From the cell containing the given text, extract its center point as [X, Y] coordinate. 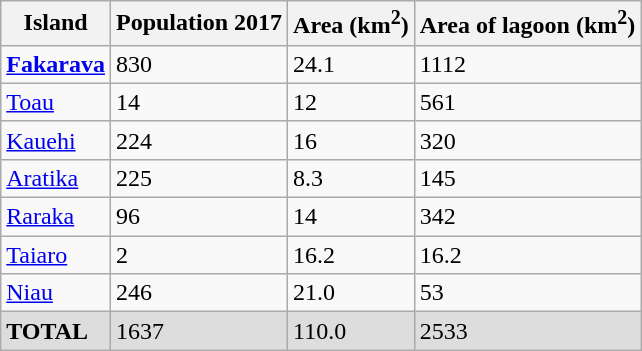
224 [198, 140]
Area (km2) [352, 24]
Taiaro [56, 255]
Fakarava [56, 64]
145 [528, 178]
Island [56, 24]
Kauehi [56, 140]
2 [198, 255]
342 [528, 217]
Niau [56, 293]
561 [528, 102]
830 [198, 64]
2533 [528, 331]
8.3 [352, 178]
TOTAL [56, 331]
246 [198, 293]
Toau [56, 102]
1112 [528, 64]
53 [528, 293]
12 [352, 102]
320 [528, 140]
Raraka [56, 217]
16 [352, 140]
21.0 [352, 293]
96 [198, 217]
110.0 [352, 331]
1637 [198, 331]
24.1 [352, 64]
Area of lagoon (km2) [528, 24]
Population 2017 [198, 24]
225 [198, 178]
Aratika [56, 178]
